Determine the (X, Y) coordinate at the center of the cell enclosing the given text.  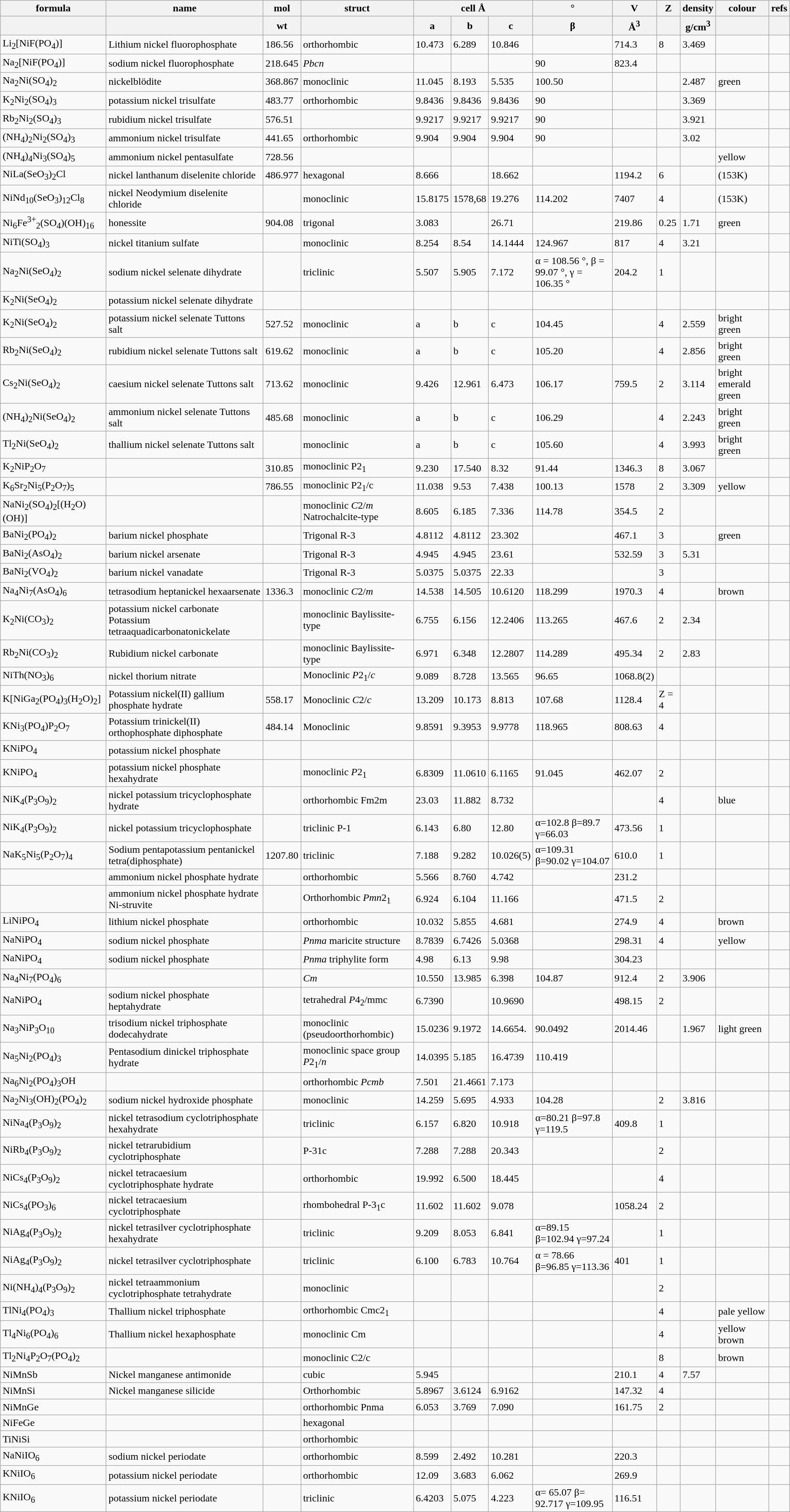
1058.24 (635, 1206)
9.426 (432, 384)
ammonium nickel phosphate hydrateNi-struvite (185, 899)
231.2 (635, 877)
potassium nickel selenate dihydrate (185, 300)
9.282 (470, 855)
2.243 (698, 418)
α=102.8 β=89.7 γ=66.03 (573, 828)
3.921 (698, 119)
Z = 4 (668, 699)
Na2Ni(SO4)2 (53, 82)
Tl2Ni4P2O7(PO4)2 (53, 1357)
8.7839 (432, 941)
485.68 (282, 418)
1.967 (698, 1028)
8.732 (511, 800)
219.86 (635, 223)
Pnma maricite structure (357, 941)
monoclinic C2/c (357, 1357)
nickel tetracaesium cyclotriphosphate (185, 1206)
P-31c (357, 1151)
° (573, 8)
β (573, 26)
210.1 (635, 1375)
186.56 (282, 44)
6.1165 (511, 773)
NiFeGe (53, 1423)
1578 (635, 486)
density (698, 8)
ammonium nickel selenate Tuttons salt (185, 418)
nickel tetrarubidium cyclotriphosphate (185, 1151)
20.343 (511, 1151)
12.09 (432, 1475)
473.56 (635, 828)
12.961 (470, 384)
441.65 (282, 138)
498.15 (635, 1001)
lithium nickel phosphate (185, 922)
Nickel manganese antimonide (185, 1375)
1.71 (698, 223)
5.8967 (432, 1391)
rhombohedral P-31c (357, 1206)
11.038 (432, 486)
106.29 (573, 418)
potassium nickel carbonatePotassium tetraaquadicarbonatonickelate (185, 620)
218.645 (282, 63)
Sodium pentapotassium pentanickel tetra(diphosphate) (185, 855)
6.7390 (432, 1001)
6.820 (470, 1124)
904.08 (282, 223)
3.469 (698, 44)
α=109.31 β=90.02 γ=104.07 (573, 855)
Z (668, 8)
3.816 (698, 1100)
6.398 (511, 978)
298.31 (635, 941)
potassium nickel phosphate hexahydrate (185, 773)
8.54 (470, 243)
monoclinic P21/c (357, 486)
Pentasodium dinickel triphosphate hydrate (185, 1057)
3.906 (698, 978)
Na2Ni3(OH)2(PO4)2 (53, 1100)
NaNiIO6 (53, 1456)
10.473 (432, 44)
barium nickel vanadate (185, 573)
caesium nickel selenate Tuttons salt (185, 384)
yellow brown (742, 1334)
483.77 (282, 100)
10.764 (511, 1261)
NiNd10(SeO3)12Cl8 (53, 198)
V (635, 8)
1068.8(2) (635, 676)
274.9 (635, 922)
Å3 (635, 26)
orthorhombic Fm2m (357, 800)
11.045 (432, 82)
10.281 (511, 1456)
1578,68 (470, 198)
10.9690 (511, 1001)
nickel titanium sulfate (185, 243)
817 (635, 243)
9.230 (432, 468)
NiNa4(P3O9)2 (53, 1124)
11.166 (511, 899)
orthorhombic Cmc21 (357, 1311)
4.681 (511, 922)
3.083 (432, 223)
7407 (635, 198)
Na2[NiF(PO4)] (53, 63)
3.21 (698, 243)
tetrasodium heptanickel hexaarsenate (185, 591)
K6Sr2Ni5(P2O7)5 (53, 486)
Na4Ni7(PO4)6 (53, 978)
11.882 (470, 800)
NiMnSi (53, 1391)
α = 108.56 °, β = 99.07 °, γ = 106.35 ° (573, 272)
714.3 (635, 44)
6.4203 (432, 1498)
1128.4 (635, 699)
monoclinic C2/m (357, 591)
354.5 (635, 511)
8.254 (432, 243)
TiNiSi (53, 1439)
Cs2Ni(SeO4)2 (53, 384)
114.202 (573, 198)
486.977 (282, 175)
7.172 (511, 272)
cubic (357, 1375)
monoclinic Cm (357, 1334)
6.157 (432, 1124)
TlNi4(PO4)3 (53, 1311)
12.2406 (511, 620)
Tl2Ni(SeO4)2 (53, 445)
1970.3 (635, 591)
118.965 (573, 727)
91.44 (573, 468)
name (185, 8)
7.336 (511, 511)
1336.3 (282, 591)
trisodium nickel triphosphate dodecahydrate (185, 1028)
0.25 (668, 223)
4.742 (511, 877)
6.348 (470, 654)
786.55 (282, 486)
struct (357, 8)
10.846 (511, 44)
13.565 (511, 676)
6.80 (470, 828)
495.34 (635, 654)
462.07 (635, 773)
467.6 (635, 620)
NiMnSb (53, 1375)
Monoclinic (357, 727)
triclinic P-1 (357, 828)
6.500 (470, 1178)
light green (742, 1028)
3.309 (698, 486)
91.045 (573, 773)
NiTi(SO4)3 (53, 243)
2.856 (698, 351)
14.505 (470, 591)
K[NiGa2(PO4)3(H2O)2] (53, 699)
5.905 (470, 272)
558.17 (282, 699)
Na5Ni2(PO4)3 (53, 1057)
sodium nickel phosphate heptahydrate (185, 1001)
ammonium nickel phosphate hydrate (185, 877)
484.14 (282, 727)
3.683 (470, 1475)
6.971 (432, 654)
8.193 (470, 82)
9.9778 (511, 727)
104.45 (573, 324)
6.7426 (470, 941)
6.13 (470, 959)
6.100 (432, 1261)
Pbcn (357, 63)
rubidium nickel trisulfate (185, 119)
10.032 (432, 922)
467.1 (635, 535)
14.0395 (432, 1057)
10.6120 (511, 591)
527.52 (282, 324)
sodium nickel hydroxide phosphate (185, 1100)
532.59 (635, 554)
2.83 (698, 654)
9.98 (511, 959)
Rb2Ni2(SO4)3 (53, 119)
1207.80 (282, 855)
912.4 (635, 978)
6.053 (432, 1407)
14.259 (432, 1100)
2.487 (698, 82)
310.85 (282, 468)
116.51 (635, 1498)
nickel lanthanum diselenite chloride (185, 175)
thallium nickel selenate Tuttons salt (185, 445)
2.559 (698, 324)
10.026(5) (511, 855)
114.78 (573, 511)
nickel tetrasilver cyclotriphosphate hexahydrate (185, 1233)
808.63 (635, 727)
105.20 (573, 351)
α=80.21 β=97.8 γ=119.5 (573, 1124)
6.062 (511, 1475)
12.80 (511, 828)
1194.2 (635, 175)
409.8 (635, 1124)
5.0368 (511, 941)
4.933 (511, 1100)
NiMnGe (53, 1407)
refs (779, 8)
Rb2Ni(SeO4)2 (53, 351)
19.276 (511, 198)
Thallium nickel hexaphosphate (185, 1334)
4.223 (511, 1498)
7.188 (432, 855)
14.1444 (511, 243)
3.067 (698, 468)
bright emerald green (742, 384)
Rubidium nickel carbonate (185, 654)
147.32 (635, 1391)
ammonium nickel trisulfate (185, 138)
Nickel manganese silicide (185, 1391)
BaNi2(PO4)2 (53, 535)
(NH4)2Ni2(SO4)3 (53, 138)
107.68 (573, 699)
5.31 (698, 554)
trigonal (357, 223)
wt (282, 26)
sodium nickel fluorophosphate (185, 63)
Tl4Ni6(PO4)6 (53, 1334)
118.299 (573, 591)
7.501 (432, 1082)
nickel tetrasodium cyclotriphosphate hexahydrate (185, 1124)
6 (668, 175)
5.566 (432, 877)
220.3 (635, 1456)
8.760 (470, 877)
8.666 (432, 175)
Na3NiP3O10 (53, 1028)
401 (635, 1261)
9.209 (432, 1233)
1346.3 (635, 468)
orthorhombic Pcmb (357, 1082)
Na4Ni7(AsO4)6 (53, 591)
26.71 (511, 223)
K2Ni(CO3)2 (53, 620)
Na6Ni2(PO4)3OH (53, 1082)
honessite (185, 223)
5.855 (470, 922)
304.23 (635, 959)
13.985 (470, 978)
K2Ni2(SO4)3 (53, 100)
ammonium nickel pentasulfate (185, 156)
nickel potassium tricyclophosphate (185, 828)
Ni6Fe3+2(SO4)(OH)16 (53, 223)
potassium nickel trisulfate (185, 100)
6.289 (470, 44)
orthorhombic Pnma (357, 1407)
9.8591 (432, 727)
3.993 (698, 445)
17.540 (470, 468)
15.0236 (432, 1028)
204.2 (635, 272)
4.98 (432, 959)
7.173 (511, 1082)
10.918 (511, 1124)
7.438 (511, 486)
759.5 (635, 384)
Pnma triphylite form (357, 959)
potassium nickel phosphate (185, 750)
potassium nickel selenate Tuttons salt (185, 324)
BaNi2(VO4)2 (53, 573)
8.599 (432, 1456)
α = 78.66 β=96.85 γ=113.36 (573, 1261)
Monoclinic C2/c (357, 699)
barium nickel phosphate (185, 535)
NiCs4(P3O9)2 (53, 1178)
8.053 (470, 1233)
NiLa(SeO3)2Cl (53, 175)
KNi3(PO4)P2O7 (53, 727)
monoclinic C2/m Natrochalcite-type (357, 511)
NaK5Ni5(P2O7)4 (53, 855)
nickel tetraammonium cyclotriphosphate tetrahydrate (185, 1288)
6.755 (432, 620)
2.492 (470, 1456)
18.662 (511, 175)
5.535 (511, 82)
5.945 (432, 1375)
2.34 (698, 620)
114.289 (573, 654)
6.185 (470, 511)
9.3953 (470, 727)
6.9162 (511, 1391)
Na2Ni(SeO4)2 (53, 272)
6.143 (432, 828)
formula (53, 8)
11.0610 (470, 773)
α= 65.07 β= 92.717 γ=109.95 (573, 1498)
9.1972 (470, 1028)
colour (742, 8)
3.769 (470, 1407)
106.17 (573, 384)
15.8175 (432, 198)
23.302 (511, 535)
5.507 (432, 272)
23.61 (511, 554)
barium nickel arsenate (185, 554)
610.0 (635, 855)
Ni(NH4)4(P3O9)2 (53, 1288)
monoclinic space group P21/n (357, 1057)
22.33 (511, 573)
Cm (357, 978)
823.4 (635, 63)
K2NiP2O7 (53, 468)
(NH4)4Ni3(SO4)5 (53, 156)
Orthorhombic (357, 1391)
Potassium nickel(II) gallium phosphate hydrate (185, 699)
NiTh(NO3)6 (53, 676)
nickelblödite (185, 82)
blue (742, 800)
3.369 (698, 100)
113.265 (573, 620)
368.867 (282, 82)
5.695 (470, 1100)
471.5 (635, 899)
7.57 (698, 1375)
16.4739 (511, 1057)
19.992 (432, 1178)
269.9 (635, 1475)
rubidium nickel selenate Tuttons salt (185, 351)
14.6654. (511, 1028)
8.813 (511, 699)
6.924 (432, 899)
104.87 (573, 978)
13.209 (432, 699)
110.419 (573, 1057)
Thallium nickel triphosphate (185, 1311)
8.728 (470, 676)
100.13 (573, 486)
7.090 (511, 1407)
5.075 (470, 1498)
90.0492 (573, 1028)
8.32 (511, 468)
(NH4)2Ni(SeO4)2 (53, 418)
100.50 (573, 82)
nickel thorium nitrate (185, 676)
728.56 (282, 156)
18.445 (511, 1178)
9.089 (432, 676)
cell Å (473, 8)
pale yellow (742, 1311)
sodium nickel selenate dihydrate (185, 272)
monoclinic (pseudoorthorhombic) (357, 1028)
10.550 (432, 978)
mol (282, 8)
713.62 (282, 384)
nickel tetrasilver cyclotriphosphate (185, 1261)
Lithium nickel fluorophosphate (185, 44)
9.53 (470, 486)
21.4661 (470, 1082)
96.65 (573, 676)
tetrahedral P42/mmc (357, 1001)
nickel tetracaesium cyclotriphosphate hydrate (185, 1178)
124.967 (573, 243)
3.114 (698, 384)
10.173 (470, 699)
8.605 (432, 511)
NiCs4(PO3)6 (53, 1206)
23.03 (432, 800)
6.783 (470, 1261)
Potassium trinickel(II) orthophosphate diphosphate (185, 727)
NaNi2(SO4)2[(H2O)(OH)] (53, 511)
14.538 (432, 591)
nickel Neodymium diselenite chloride (185, 198)
619.62 (282, 351)
Orthorhombic Pmn21 (357, 899)
105.60 (573, 445)
3.6124 (470, 1391)
104.28 (573, 1100)
576.51 (282, 119)
6.104 (470, 899)
α=89.15 β=102.94 γ=97.24 (573, 1233)
Rb2Ni(CO3)2 (53, 654)
6.841 (511, 1233)
3.02 (698, 138)
9.078 (511, 1206)
5.185 (470, 1057)
Li2[NiF(PO4)] (53, 44)
Monoclinic P21/c (357, 676)
6.473 (511, 384)
2014.46 (635, 1028)
LiNiPO4 (53, 922)
sodium nickel periodate (185, 1456)
12.2807 (511, 654)
nickel potassium tricyclophosphate hydrate (185, 800)
g/cm3 (698, 26)
BaNi2(AsO4)2 (53, 554)
NiRb4(P3O9)2 (53, 1151)
6.156 (470, 620)
161.75 (635, 1407)
6.8309 (432, 773)
